For the text-containing cell, return its midpoint in [X, Y] coordinate format. 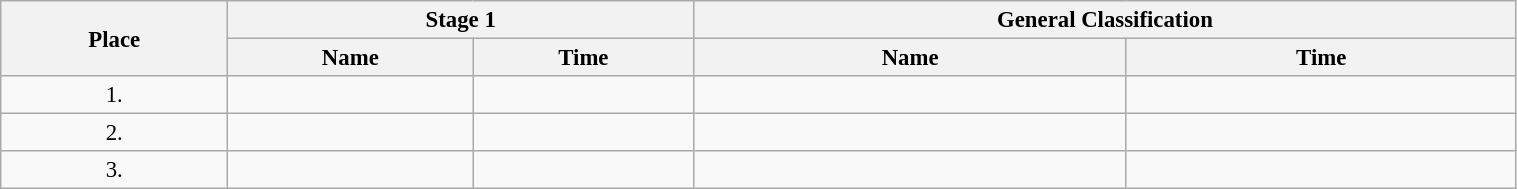
2. [114, 133]
1. [114, 95]
General Classification [1105, 20]
Place [114, 38]
3. [114, 170]
Stage 1 [461, 20]
